Scan for the cell matching the given text and deliver its [X, Y] coordinate at center. 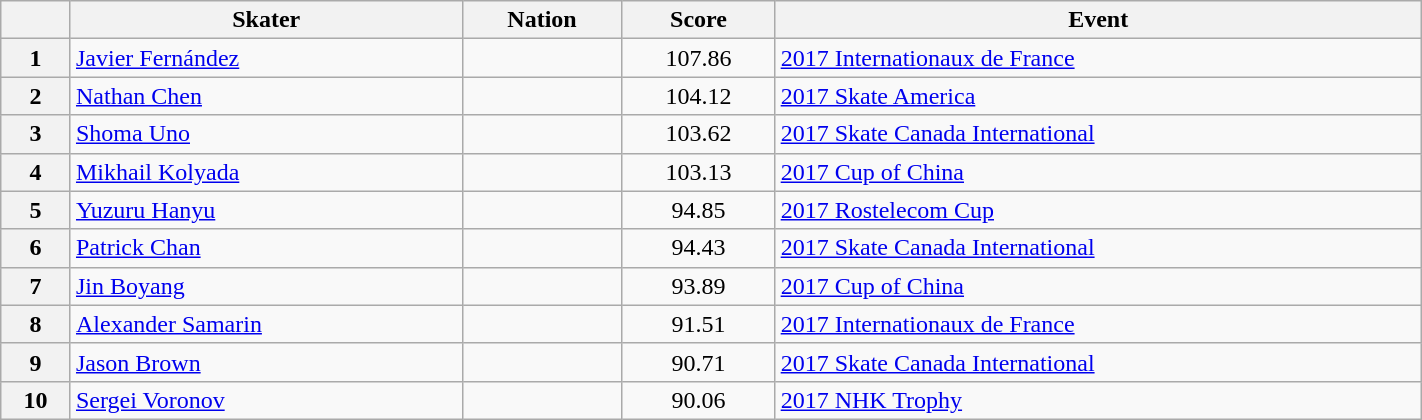
Skater [266, 20]
Patrick Chan [266, 248]
10 [36, 400]
Nathan Chen [266, 96]
Sergei Voronov [266, 400]
103.13 [698, 172]
Javier Fernández [266, 58]
Mikhail Kolyada [266, 172]
Nation [542, 20]
91.51 [698, 324]
93.89 [698, 286]
90.71 [698, 362]
8 [36, 324]
2 [36, 96]
Alexander Samarin [266, 324]
4 [36, 172]
Jason Brown [266, 362]
94.85 [698, 210]
Shoma Uno [266, 134]
6 [36, 248]
107.86 [698, 58]
2017 NHK Trophy [1098, 400]
90.06 [698, 400]
Jin Boyang [266, 286]
Yuzuru Hanyu [266, 210]
104.12 [698, 96]
Event [1098, 20]
103.62 [698, 134]
1 [36, 58]
Score [698, 20]
3 [36, 134]
94.43 [698, 248]
9 [36, 362]
2017 Skate America [1098, 96]
7 [36, 286]
5 [36, 210]
2017 Rostelecom Cup [1098, 210]
